Return [x, y] of the center of cell containing provided text 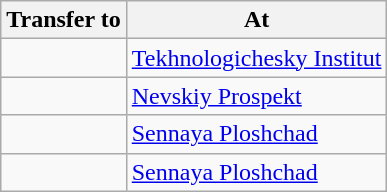
Nevskiy Prospekt [256, 96]
At [256, 20]
Transfer to [64, 20]
Tekhnologichesky Institut [256, 58]
